Capture the cell that displays the provided text and extract its [x, y] central coordinate. 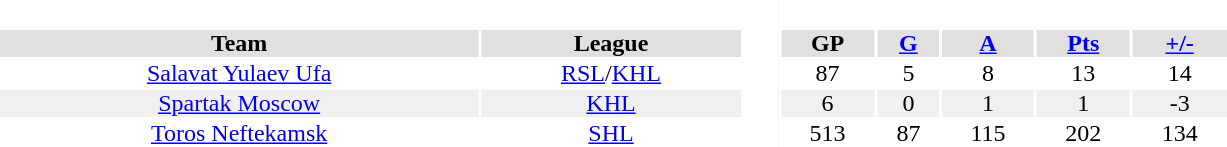
5 [908, 74]
8 [988, 74]
13 [1084, 74]
Pts [1084, 44]
513 [828, 134]
KHL [610, 104]
202 [1084, 134]
Spartak Moscow [239, 104]
+/- [1180, 44]
Toros Neftekamsk [239, 134]
14 [1180, 74]
Team [239, 44]
GP [828, 44]
115 [988, 134]
6 [828, 104]
134 [1180, 134]
RSL/KHL [610, 74]
G [908, 44]
-3 [1180, 104]
SHL [610, 134]
Salavat Yulaev Ufa [239, 74]
A [988, 44]
0 [908, 104]
League [610, 44]
